Locate the cell with the specified text and output its (X, Y) center coordinate. 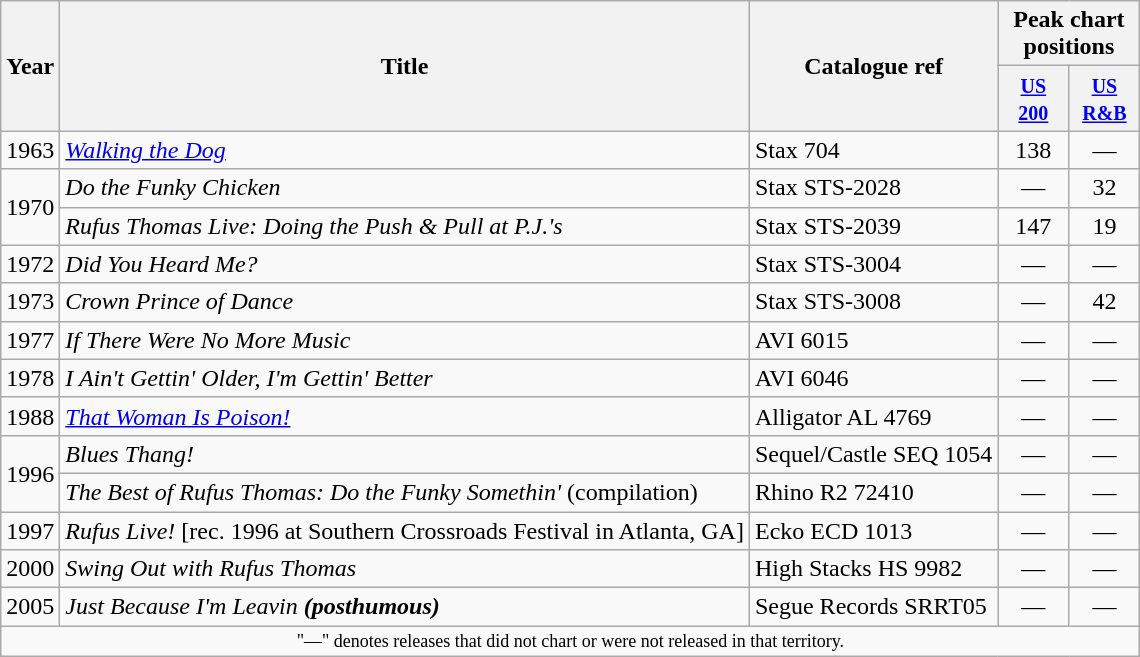
Rufus Thomas Live: Doing the Push & Pull at P.J.'s (405, 226)
1972 (30, 264)
AVI 6046 (873, 378)
That Woman Is Poison! (405, 416)
Blues Thang! (405, 454)
Sequel/Castle SEQ 1054 (873, 454)
1988 (30, 416)
Stax STS-2039 (873, 226)
1997 (30, 531)
Stax STS-3008 (873, 302)
AVI 6015 (873, 340)
1970 (30, 207)
1996 (30, 473)
Crown Prince of Dance (405, 302)
147 (1034, 226)
If There Were No More Music (405, 340)
138 (1034, 150)
Did You Heard Me? (405, 264)
1977 (30, 340)
USR&B (1104, 98)
1963 (30, 150)
Alligator AL 4769 (873, 416)
The Best of Rufus Thomas: Do the Funky Somethin' (compilation) (405, 492)
Ecko ECD 1013 (873, 531)
Segue Records SRRT05 (873, 607)
Just Because I'm Leavin (posthumous) (405, 607)
2000 (30, 569)
19 (1104, 226)
Stax 704 (873, 150)
High Stacks HS 9982 (873, 569)
Stax STS-3004 (873, 264)
Do the Funky Chicken (405, 188)
Swing Out with Rufus Thomas (405, 569)
I Ain't Gettin' Older, I'm Gettin' Better (405, 378)
32 (1104, 188)
Rufus Live! [rec. 1996 at Southern Crossroads Festival in Atlanta, GA] (405, 531)
Walking the Dog (405, 150)
Peak chart positions (1069, 34)
"—" denotes releases that did not chart or were not released in that territory. (570, 642)
Title (405, 66)
1973 (30, 302)
Year (30, 66)
2005 (30, 607)
Stax STS-2028 (873, 188)
Rhino R2 72410 (873, 492)
US200 (1034, 98)
Catalogue ref (873, 66)
1978 (30, 378)
42 (1104, 302)
